Scan for the cell matching the given text and deliver its (x, y) coordinate at center. 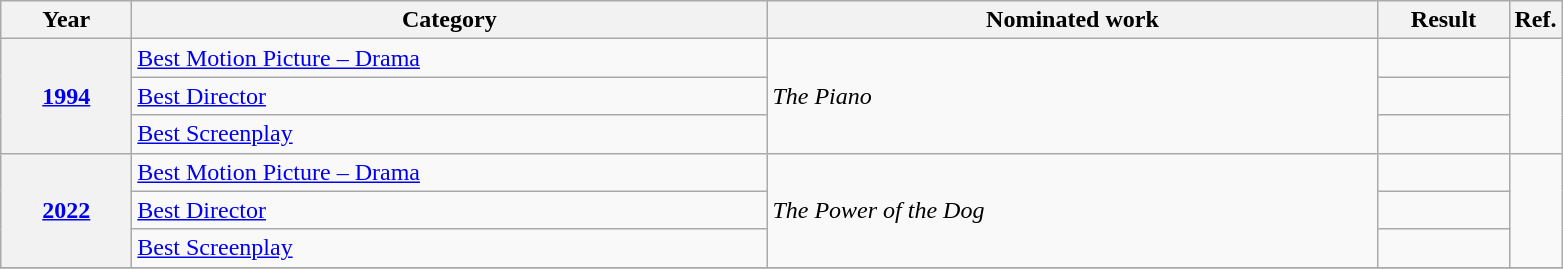
The Piano (1072, 96)
Category (450, 20)
1994 (66, 96)
2022 (66, 210)
Ref. (1536, 20)
Nominated work (1072, 20)
Year (66, 20)
The Power of the Dog (1072, 210)
Result (1444, 20)
